Determine the [x, y] coordinate at the center of the cell enclosing the given text.  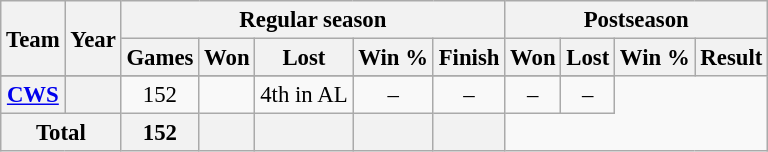
Result [732, 58]
CWS [33, 95]
Finish [468, 58]
Team [33, 38]
4th in AL [304, 95]
Regular season [313, 20]
Postseason [636, 20]
Games [160, 58]
Year [93, 38]
Total [61, 133]
